Return the [x, y] coordinate for the center point of the cell that contains the specified text.  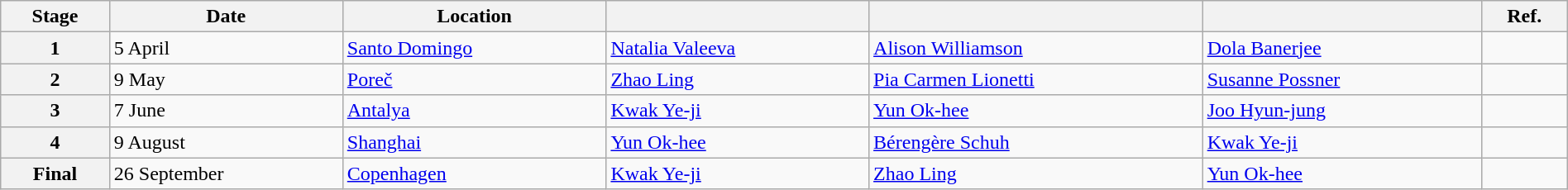
4 [55, 142]
Natalia Valeeva [738, 48]
Dola Banerjee [1341, 48]
9 May [226, 79]
Copenhagen [475, 173]
1 [55, 48]
Ref. [1524, 17]
26 September [226, 173]
Pia Carmen Lionetti [1036, 79]
Susanne Possner [1341, 79]
Joo Hyun-jung [1341, 111]
Date [226, 17]
Final [55, 173]
7 June [226, 111]
Poreč [475, 79]
Stage [55, 17]
9 August [226, 142]
3 [55, 111]
Alison Williamson [1036, 48]
Antalya [475, 111]
5 April [226, 48]
Location [475, 17]
2 [55, 79]
Santo Domingo [475, 48]
Shanghai [475, 142]
Bérengère Schuh [1036, 142]
